Provide the (X, Y) coordinate of the cell's center where the given text is located.  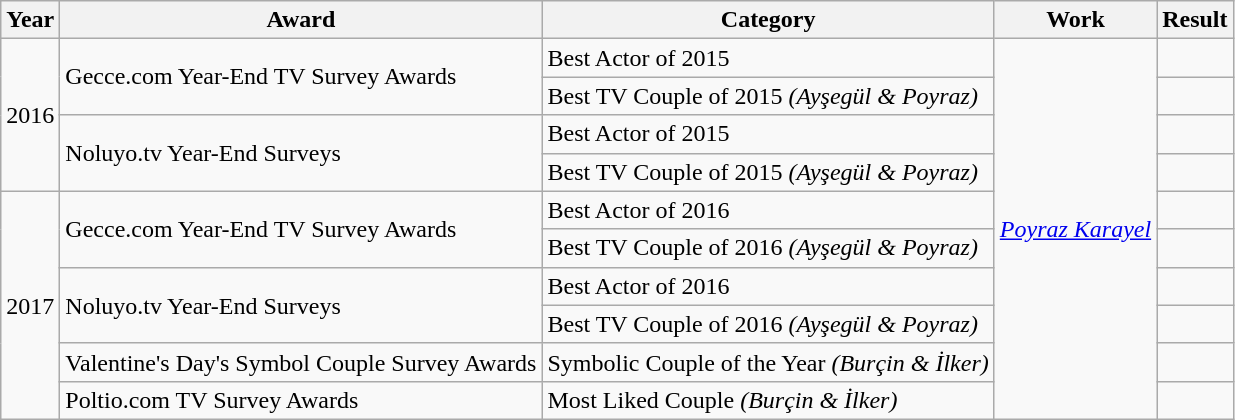
Valentine's Day's Symbol Couple Survey Awards (301, 362)
Category (768, 20)
Result (1195, 20)
Poyraz Karayel (1075, 230)
2016 (30, 115)
Award (301, 20)
Year (30, 20)
Symbolic Couple of the Year (Burçin & İlker) (768, 362)
Most Liked Couple (Burçin & İlker) (768, 400)
Poltio.com TV Survey Awards (301, 400)
2017 (30, 305)
Work (1075, 20)
